From the cell containing the given text, extract its center point as (X, Y) coordinate. 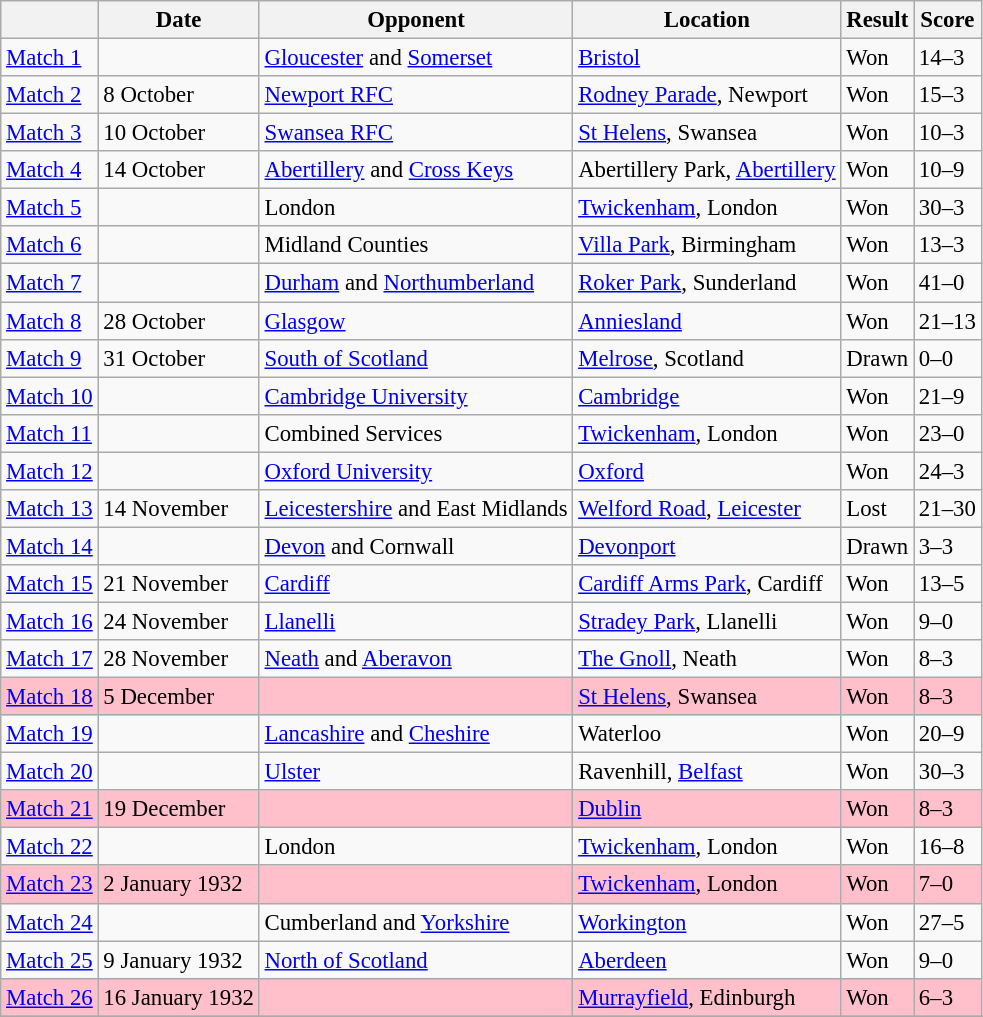
Newport RFC (416, 95)
Anniesland (707, 321)
3–3 (948, 546)
Match 15 (50, 584)
Match 9 (50, 358)
Melrose, Scotland (707, 358)
Murrayfield, Edinburgh (707, 997)
Match 20 (50, 772)
Match 24 (50, 922)
21–9 (948, 396)
Cardiff (416, 584)
Result (878, 20)
Match 21 (50, 809)
North of Scotland (416, 960)
Aberdeen (707, 960)
Match 22 (50, 847)
Welford Road, Leicester (707, 509)
28 October (178, 321)
Neath and Aberavon (416, 659)
Match 5 (50, 208)
Match 23 (50, 885)
Match 1 (50, 58)
Midland Counties (416, 245)
7–0 (948, 885)
Match 4 (50, 170)
21–13 (948, 321)
Cambridge University (416, 396)
Abertillery Park, Abertillery (707, 170)
24–3 (948, 471)
Opponent (416, 20)
21 November (178, 584)
Lancashire and Cheshire (416, 734)
8 October (178, 95)
Match 16 (50, 621)
Swansea RFC (416, 133)
27–5 (948, 922)
Match 2 (50, 95)
Date (178, 20)
16–8 (948, 847)
Villa Park, Birmingham (707, 245)
Dublin (707, 809)
Score (948, 20)
Devon and Cornwall (416, 546)
6–3 (948, 997)
Location (707, 20)
24 November (178, 621)
13–5 (948, 584)
14–3 (948, 58)
5 December (178, 697)
Match 11 (50, 433)
Leicestershire and East Midlands (416, 509)
Match 18 (50, 697)
Match 14 (50, 546)
15–3 (948, 95)
10 October (178, 133)
Durham and Northumberland (416, 283)
Match 8 (50, 321)
0–0 (948, 358)
16 January 1932 (178, 997)
20–9 (948, 734)
10–3 (948, 133)
Match 6 (50, 245)
Waterloo (707, 734)
Cumberland and Yorkshire (416, 922)
The Gnoll, Neath (707, 659)
Match 3 (50, 133)
Bristol (707, 58)
Match 10 (50, 396)
28 November (178, 659)
Match 7 (50, 283)
2 January 1932 (178, 885)
Devonport (707, 546)
Match 25 (50, 960)
Gloucester and Somerset (416, 58)
Llanelli (416, 621)
Oxford University (416, 471)
19 December (178, 809)
Glasgow (416, 321)
10–9 (948, 170)
13–3 (948, 245)
9 January 1932 (178, 960)
Rodney Parade, Newport (707, 95)
Lost (878, 509)
14 October (178, 170)
Workington (707, 922)
Cambridge (707, 396)
14 November (178, 509)
Ulster (416, 772)
Stradey Park, Llanelli (707, 621)
Match 12 (50, 471)
Combined Services (416, 433)
21–30 (948, 509)
South of Scotland (416, 358)
Match 19 (50, 734)
Match 26 (50, 997)
23–0 (948, 433)
Cardiff Arms Park, Cardiff (707, 584)
41–0 (948, 283)
Oxford (707, 471)
Abertillery and Cross Keys (416, 170)
31 October (178, 358)
Roker Park, Sunderland (707, 283)
Match 17 (50, 659)
Match 13 (50, 509)
Ravenhill, Belfast (707, 772)
